Identify which cell holds the provided text, then report its (x, y) central coordinate. 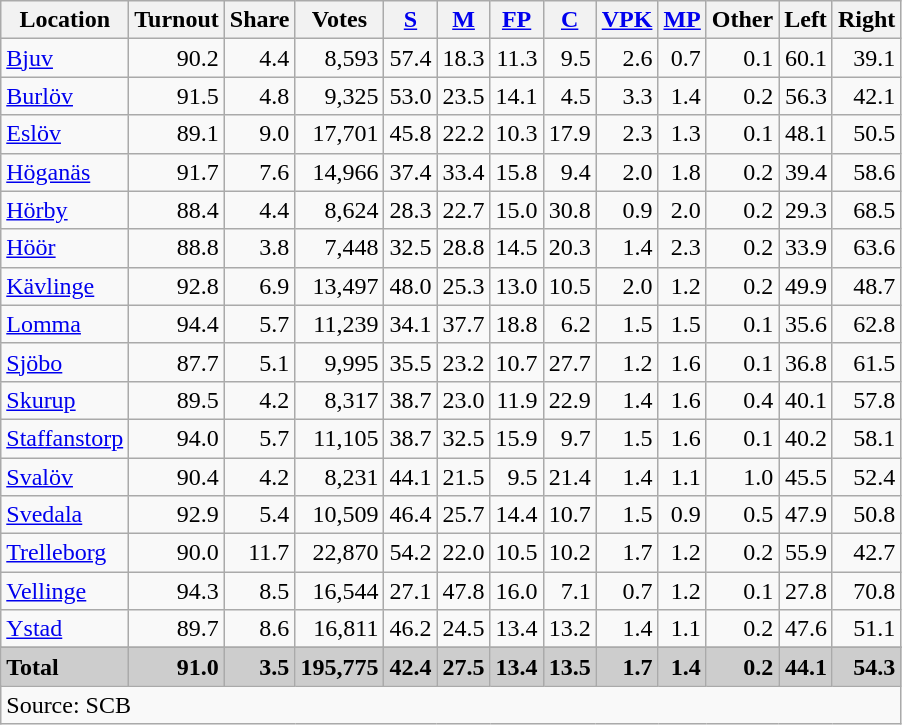
90.0 (177, 553)
27.7 (570, 362)
23.2 (464, 362)
89.1 (177, 134)
14,966 (340, 172)
36.8 (806, 362)
4.8 (260, 96)
10.3 (516, 134)
Kävlinge (65, 286)
Right (866, 20)
Ystad (65, 629)
21.5 (464, 477)
42.1 (866, 96)
14.5 (516, 248)
11,105 (340, 438)
25.7 (464, 515)
45.8 (410, 134)
13.0 (516, 286)
48.0 (410, 286)
22.7 (464, 210)
58.1 (866, 438)
89.7 (177, 629)
37.7 (464, 324)
Vellinge (65, 591)
27.1 (410, 591)
14.1 (516, 96)
16.0 (516, 591)
5.4 (260, 515)
61.5 (866, 362)
46.2 (410, 629)
17.9 (570, 134)
28.8 (464, 248)
16,544 (340, 591)
29.3 (806, 210)
91.7 (177, 172)
58.6 (866, 172)
60.1 (806, 58)
33.9 (806, 248)
8,317 (340, 400)
68.5 (866, 210)
56.3 (806, 96)
1.3 (682, 134)
57.4 (410, 58)
Burlöv (65, 96)
11.9 (516, 400)
23.0 (464, 400)
22.0 (464, 553)
0.4 (742, 400)
35.5 (410, 362)
88.8 (177, 248)
40.2 (806, 438)
1.8 (682, 172)
6.9 (260, 286)
40.1 (806, 400)
8.6 (260, 629)
42.7 (866, 553)
9,995 (340, 362)
50.5 (866, 134)
42.4 (410, 667)
8,231 (340, 477)
35.6 (806, 324)
Trelleborg (65, 553)
13.2 (570, 629)
62.8 (866, 324)
51.1 (866, 629)
M (464, 20)
Share (260, 20)
18.8 (516, 324)
Höganäs (65, 172)
Lomma (65, 324)
39.4 (806, 172)
11.7 (260, 553)
22.2 (464, 134)
70.8 (866, 591)
9.7 (570, 438)
30.8 (570, 210)
89.5 (177, 400)
7.1 (570, 591)
3.8 (260, 248)
94.4 (177, 324)
34.1 (410, 324)
MP (682, 20)
S (410, 20)
VPK (627, 20)
88.4 (177, 210)
48.7 (866, 286)
20.3 (570, 248)
90.4 (177, 477)
Bjuv (65, 58)
87.7 (177, 362)
14.4 (516, 515)
13,497 (340, 286)
15.8 (516, 172)
46.4 (410, 515)
Left (806, 20)
48.1 (806, 134)
195,775 (340, 667)
22,870 (340, 553)
55.9 (806, 553)
17,701 (340, 134)
3.3 (627, 96)
11.3 (516, 58)
Votes (340, 20)
91.5 (177, 96)
45.5 (806, 477)
28.3 (410, 210)
13.5 (570, 667)
Turnout (177, 20)
3.5 (260, 667)
54.3 (866, 667)
10.2 (570, 553)
49.9 (806, 286)
Total (65, 667)
15.0 (516, 210)
2.6 (627, 58)
37.4 (410, 172)
0.5 (742, 515)
9.0 (260, 134)
6.2 (570, 324)
Hörby (65, 210)
Location (65, 20)
C (570, 20)
21.4 (570, 477)
94.0 (177, 438)
15.9 (516, 438)
22.9 (570, 400)
50.8 (866, 515)
Skurup (65, 400)
57.8 (866, 400)
Svalöv (65, 477)
53.0 (410, 96)
8,593 (340, 58)
24.5 (464, 629)
FP (516, 20)
91.0 (177, 667)
Sjöbo (65, 362)
7.6 (260, 172)
27.5 (464, 667)
Eslöv (65, 134)
23.5 (464, 96)
Svedala (65, 515)
7,448 (340, 248)
27.8 (806, 591)
92.9 (177, 515)
25.3 (464, 286)
10,509 (340, 515)
33.4 (464, 172)
8,624 (340, 210)
Höör (65, 248)
47.9 (806, 515)
Other (742, 20)
Staffanstorp (65, 438)
47.6 (806, 629)
9,325 (340, 96)
92.8 (177, 286)
5.1 (260, 362)
63.6 (866, 248)
Source: SCB (451, 705)
4.5 (570, 96)
52.4 (866, 477)
1.0 (742, 477)
47.8 (464, 591)
94.3 (177, 591)
11,239 (340, 324)
90.2 (177, 58)
16,811 (340, 629)
18.3 (464, 58)
54.2 (410, 553)
9.4 (570, 172)
39.1 (866, 58)
8.5 (260, 591)
